Extract the (X, Y) coordinate from the center of the cell holding the provided text.  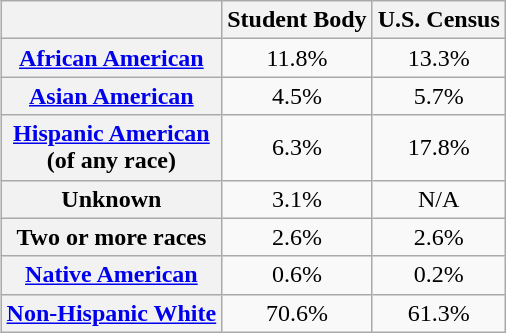
U.S. Census (438, 20)
0.6% (297, 275)
Unknown (112, 199)
Non-Hispanic White (112, 313)
70.6% (297, 313)
Hispanic American(of any race) (112, 148)
Asian American (112, 96)
6.3% (297, 148)
11.8% (297, 58)
3.1% (297, 199)
N/A (438, 199)
Student Body (297, 20)
African American (112, 58)
61.3% (438, 313)
13.3% (438, 58)
Two or more races (112, 237)
Native American (112, 275)
4.5% (297, 96)
17.8% (438, 148)
0.2% (438, 275)
5.7% (438, 96)
